Return the (x, y) coordinate for the center point of the cell that contains the specified text.  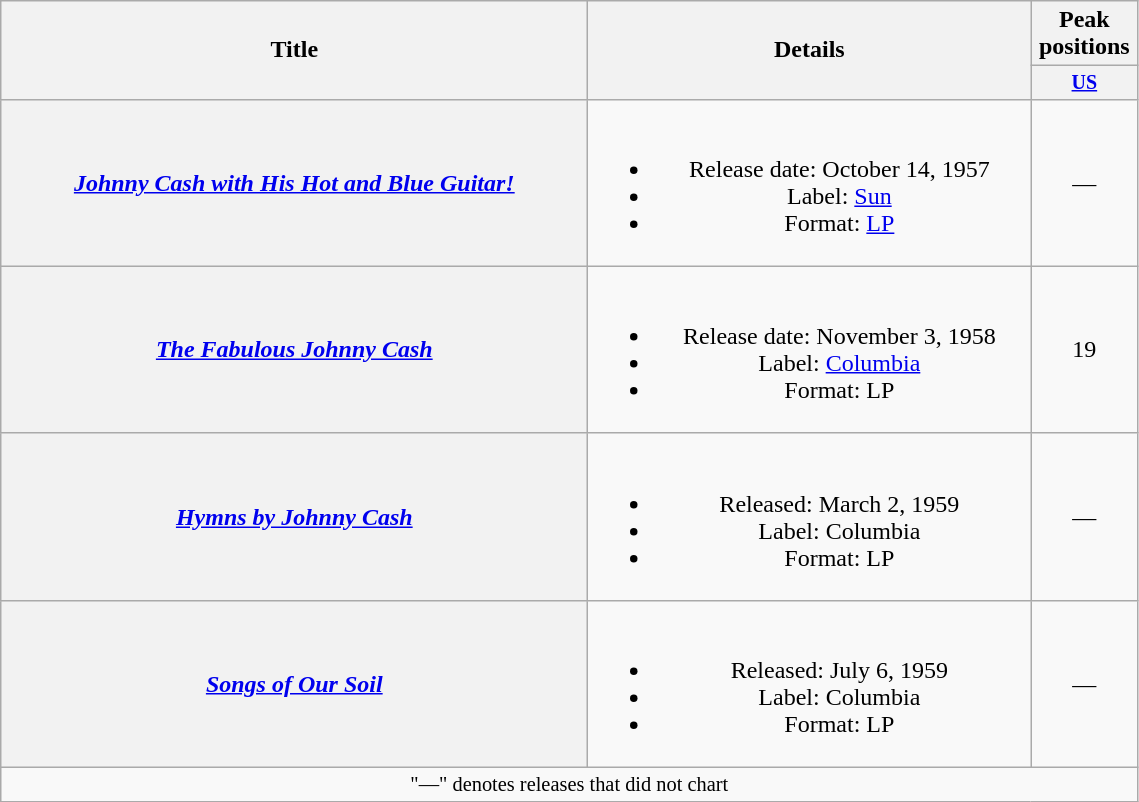
Released: March 2, 1959Label: ColumbiaFormat: LP (810, 516)
Released: July 6, 1959Label: ColumbiaFormat: LP (810, 684)
Release date: November 3, 1958Label: ColumbiaFormat: LP (810, 350)
Songs of Our Soil (294, 684)
Peak positions (1084, 34)
Hymns by Johnny Cash (294, 516)
19 (1084, 350)
Release date: October 14, 1957Label: SunFormat: LP (810, 182)
Title (294, 50)
"—" denotes releases that did not chart (570, 785)
Johnny Cash with His Hot and Blue Guitar! (294, 182)
Details (810, 50)
The Fabulous Johnny Cash (294, 350)
US (1084, 82)
